Find where the given text appears and provide that cell's center as [x, y] coordinate. 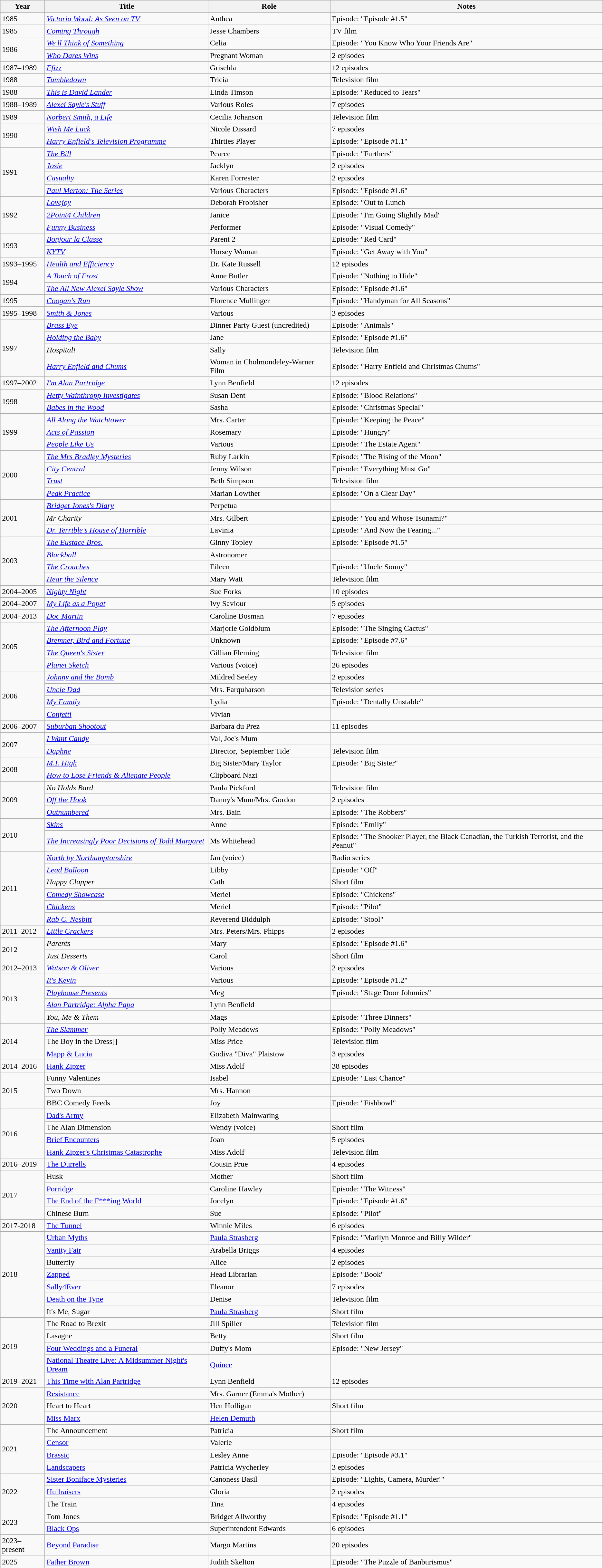
11 episodes [466, 726]
Vivian [269, 714]
Mary [269, 943]
2011 [23, 888]
Episode: "Blood Relations" [466, 395]
Episode: "Last Chance" [466, 1078]
Perpetua [269, 505]
Hen Holligan [269, 1406]
This is David Lander [126, 92]
Jocelyn [269, 1201]
It's Me, Sugar [126, 1311]
Rosemary [269, 432]
Coming Through [126, 31]
BBC Comedy Feeds [126, 1103]
Acts of Passion [126, 432]
2009 [23, 800]
Alan Partridge: Alpha Papa [126, 1005]
M.I. High [126, 763]
Episode: "The Puzzle of Banburismus" [466, 1562]
Episode: "Red Card" [466, 239]
Paul Merton: The Series [126, 190]
Harry Enfield's Television Programme [126, 141]
Episode: "Episode #7.6" [466, 640]
Joan [269, 1140]
2023–present [23, 1545]
Joy [269, 1103]
Episode: "And Now the Fearing..." [466, 530]
Episode: "Everything Must Go" [466, 469]
Outnumbered [126, 812]
Jan (voice) [269, 858]
Skins [126, 824]
Harry Enfield and Chums [126, 367]
The Bill [126, 154]
2016–2019 [23, 1164]
Parent 2 [269, 239]
Various Roles [269, 104]
Heart to Heart [126, 1406]
Anne [269, 824]
KYTV [126, 252]
Reverend Biddulph [269, 919]
Holding the Baby [126, 337]
The Increasingly Poor Decisions of Todd Margaret [126, 841]
Ms Whitehead [269, 841]
Denise [269, 1299]
Episode: "Hungry" [466, 432]
Episode: "Episode #3.1" [466, 1455]
Episode: "Chickens" [466, 894]
Anthea [269, 19]
Dad's Army [126, 1115]
Episode: "Three Dinners" [466, 1017]
Jesse Chambers [269, 31]
Brassic [126, 1455]
City Central [126, 469]
Jill Spiller [269, 1323]
Cath [269, 882]
Danny's Mum/Mrs. Gordon [269, 800]
Episode: "Episode #1.2" [466, 980]
Alexei Sayle's Stuff [126, 104]
Karen Forrester [269, 178]
2006 [23, 696]
Episode: "You and Whose Tsunami?" [466, 518]
2010 [23, 835]
Vanity Fair [126, 1250]
Patricia [269, 1430]
Funny Valentines [126, 1078]
Miss Price [269, 1042]
People Like Us [126, 444]
Various (voice) [269, 665]
Clipboard Nazi [269, 775]
I'm Alan Partridge [126, 383]
Val, Joe's Mum [269, 738]
The Alan Dimension [126, 1127]
Mags [269, 1017]
All Along the Watchtower [126, 420]
Episode: "Marilyn Monroe and Billy Wilder" [466, 1238]
Episode: "Christmas Special" [466, 408]
Horsey Woman [269, 252]
No Holds Bard [126, 788]
Hullraisers [126, 1492]
Patricia Wycherley [269, 1467]
Winnie Miles [269, 1226]
Arabella Briggs [269, 1250]
Doc Martin [126, 616]
Brass Eye [126, 325]
1997 [23, 348]
20 episodes [466, 1545]
Episode: "Uncle Sonny" [466, 567]
Judith Skelton [269, 1562]
2021 [23, 1449]
Johnny and the Bomb [126, 677]
The Road to Brexit [126, 1323]
Chinese Burn [126, 1213]
Mildred Seeley [269, 677]
Meg [269, 993]
Health and Efficiency [126, 264]
Carol [269, 956]
Zapped [126, 1275]
Wendy (voice) [269, 1127]
Episode: "You Know Who Your Friends Are" [466, 43]
2020 [23, 1406]
Off the Hook [126, 800]
Episode: "Stool" [466, 919]
2005 [23, 647]
2016 [23, 1133]
Lesley Anne [269, 1455]
Episode: "The Snooker Player, the Black Canadian, the Turkish Terrorist, and the Peanut" [466, 841]
Nicole Dissard [269, 129]
Eleanor [269, 1287]
2013 [23, 999]
Mrs. Gilbert [269, 518]
Chickens [126, 907]
Mrs. Farquharson [269, 689]
1987–1989 [23, 68]
Episode: "Keeping the Peace" [466, 420]
2004–2005 [23, 592]
Episode: "Stage Door Johnnies" [466, 993]
It's Kevin [126, 980]
2023 [23, 1522]
Unknown [269, 640]
2004–2013 [23, 616]
Episode: "Big Sister" [466, 763]
Mother [269, 1177]
Episode: "Dentally Unstable" [466, 702]
National Theatre Live: A Midsummer Night's Dream [126, 1365]
1998 [23, 401]
Censor [126, 1443]
Deborah Frobisher [269, 203]
Nighty Night [126, 592]
Mary Watt [269, 579]
Episode: "Off" [466, 870]
Lavinia [269, 530]
Episode: "The Singing Cactus" [466, 628]
Sally [269, 350]
How to Lose Friends & Alienate People [126, 775]
2011–2012 [23, 931]
Casualty [126, 178]
Death on the Tyne [126, 1299]
2012–2013 [23, 968]
Paula Pickford [269, 788]
Episode: "Fishbowl" [466, 1103]
The Slammer [126, 1029]
The End of the F***ing World [126, 1201]
Little Crackers [126, 931]
Pearce [269, 154]
1986 [23, 49]
Hospital! [126, 350]
Gloria [269, 1492]
Pregnant Woman [269, 55]
Valerie [269, 1443]
The Durrells [126, 1164]
2014 [23, 1042]
Canoness Basil [269, 1479]
Wish Me Luck [126, 129]
Barbara du Prez [269, 726]
1999 [23, 432]
2019 [23, 1346]
Confetti [126, 714]
2004–2007 [23, 604]
Astronomer [269, 554]
Episode: "Get Away with You" [466, 252]
Mrs. Garner (Emma's Mother) [269, 1394]
Daphne [126, 751]
2017-2018 [23, 1226]
The Tunnel [126, 1226]
Dr. Terrible's House of Horrible [126, 530]
The Eustace Bros. [126, 542]
Episode: "Lights, Camera, Murder!" [466, 1479]
Polly Meadows [269, 1029]
Quince [269, 1365]
Mrs. Peters/Mrs. Phipps [269, 931]
Just Desserts [126, 956]
Cecilia Johanson [269, 117]
Four Weddings and a Funeral [126, 1348]
Blackball [126, 554]
Father Brown [126, 1562]
Hetty Wainthropp Investigates [126, 395]
Black Ops [126, 1528]
TV film [466, 31]
26 episodes [466, 665]
My Family [126, 702]
The Mrs Bradley Mysteries [126, 457]
Episode: "Nothing to Hide" [466, 276]
Episode: "Book" [466, 1275]
Alice [269, 1262]
Happy Clapper [126, 882]
2001 [23, 518]
Rab C. Nesbitt [126, 919]
2008 [23, 769]
Hank Zipzer [126, 1066]
Lovejoy [126, 203]
Episode: "On a Clear Day" [466, 493]
1995–1998 [23, 313]
Superintendent Edwards [269, 1528]
Episode: "Emily" [466, 824]
The Afternoon Play [126, 628]
Margo Martins [269, 1545]
Porridge [126, 1189]
Helen Demuth [269, 1418]
Lasagne [126, 1336]
The Announcement [126, 1430]
Elizabeth Mainwaring [269, 1115]
Victoria Wood: As Seen on TV [126, 19]
Peak Practice [126, 493]
Notes [466, 6]
Episode: "The Rising of the Moon" [466, 457]
1989 [23, 117]
1993 [23, 245]
Beth Simpson [269, 481]
Comedy Showcase [126, 894]
Performer [269, 227]
Jane [269, 337]
Big Sister/Mary Taylor [269, 763]
Husk [126, 1177]
Landscapers [126, 1467]
1993–1995 [23, 264]
Dr. Kate Russell [269, 264]
2018 [23, 1275]
Woman in Cholmondeley-Warner Film [269, 367]
Mrs. Bain [269, 812]
Episode: "Handyman for All Seasons" [466, 301]
Mr Charity [126, 518]
North by Northamptonshire [126, 858]
Lead Balloon [126, 870]
Bridget Jones's Diary [126, 505]
Beyond Paradise [126, 1545]
Radio series [466, 858]
Episode: "Out to Lunch [466, 203]
Eileen [269, 567]
Episode: "Animals" [466, 325]
Mapp & Lucia [126, 1054]
Norbert Smith, a Life [126, 117]
Jacklyn [269, 166]
Uncle Dad [126, 689]
2006–2007 [23, 726]
2015 [23, 1091]
Celia [269, 43]
Funny Business [126, 227]
Lydia [269, 702]
Betty [269, 1336]
1991 [23, 172]
1990 [23, 135]
Gillian Fleming [269, 653]
Isabel [269, 1078]
1995 [23, 301]
Caroline Hawley [269, 1189]
The Boy in the Dress]] [126, 1042]
Sally4Ever [126, 1287]
Planet Sketch [126, 665]
We'll Think of Something [126, 43]
1997–2002 [23, 383]
The Queen's Sister [126, 653]
Head Librarian [269, 1275]
38 episodes [466, 1066]
Florence Mullinger [269, 301]
Mrs. Hannon [269, 1091]
2014–2016 [23, 1066]
Babes in the Wood [126, 408]
Janice [269, 215]
Episode: "Visual Comedy" [466, 227]
The Crouches [126, 567]
Two Down [126, 1091]
2022 [23, 1492]
Sasha [269, 408]
A Touch of Frost [126, 276]
Josie [126, 166]
Suburban Shootout [126, 726]
2019–2021 [23, 1381]
Parents [126, 943]
Episode: "The Estate Agent" [466, 444]
You, Me & Them [126, 1017]
Playhouse Presents [126, 993]
My Life as a Popat [126, 604]
Hear the Silence [126, 579]
Tricia [269, 80]
Tina [269, 1504]
Linda Timson [269, 92]
2Point4 Children [126, 215]
Jenny Wilson [269, 469]
Marian Lowther [269, 493]
Episode: "The Robbers" [466, 812]
Brief Encounters [126, 1140]
Libby [269, 870]
I Want Candy [126, 738]
2012 [23, 949]
Urban Myths [126, 1238]
1992 [23, 215]
Hank Zipzer's Christmas Catastrophe [126, 1152]
Godiva "Diva" Plaistow [269, 1054]
Marjorie Goldblum [269, 628]
Caroline Bosman [269, 616]
Ivy Saviour [269, 604]
Smith & Jones [126, 313]
The All New Alexei Sayle Show [126, 288]
Director, 'September Tide' [269, 751]
Episode: "Harry Enfield and Christmas Chums" [466, 367]
Duffy's Mom [269, 1348]
Role [269, 6]
Watson & Oliver [126, 968]
Episode: "Furthers" [466, 154]
2007 [23, 745]
2003 [23, 561]
Ginny Topley [269, 542]
Sue [269, 1213]
1988–1989 [23, 104]
Ffizz [126, 68]
Episode: "I'm Going Slightly Mad" [466, 215]
The Train [126, 1504]
Trust [126, 481]
Sue Forks [269, 592]
Butterfly [126, 1262]
Cousin Prue [269, 1164]
Griselda [269, 68]
Who Dares Wins [126, 55]
Resistance [126, 1394]
Bonjour la Classe [126, 239]
Thirties Player [269, 141]
Episode: "The Witness" [466, 1189]
Anne Butler [269, 276]
Bremner, Bird and Fortune [126, 640]
Susan Dent [269, 395]
1994 [23, 282]
2017 [23, 1195]
Tumbledown [126, 80]
Coogan's Run [126, 301]
Tom Jones [126, 1516]
This Time with Alan Partridge [126, 1381]
Episode: "Polly Meadows" [466, 1029]
10 episodes [466, 592]
2025 [23, 1562]
Ruby Larkin [269, 457]
Mrs. Carter [269, 420]
Bridget Allworthy [269, 1516]
Television series [466, 689]
Episode: "New Jersey" [466, 1348]
Episode: "Reduced to Tears" [466, 92]
Year [23, 6]
Sister Boniface Mysteries [126, 1479]
Miss Marx [126, 1418]
Dinner Party Guest (uncredited) [269, 325]
2000 [23, 475]
Title [126, 6]
